Capture the cell that displays the provided text and extract its (X, Y) central coordinate. 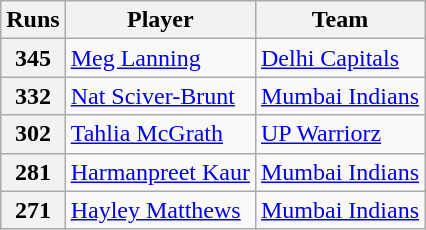
Player (160, 20)
Team (340, 20)
332 (33, 96)
Delhi Capitals (340, 58)
Hayley Matthews (160, 210)
345 (33, 58)
Harmanpreet Kaur (160, 172)
Runs (33, 20)
UP Warriorz (340, 134)
Meg Lanning (160, 58)
271 (33, 210)
281 (33, 172)
Nat Sciver-Brunt (160, 96)
Tahlia McGrath (160, 134)
302 (33, 134)
